Detect which cell encompasses the target text, then output its [X, Y] center coordinate. 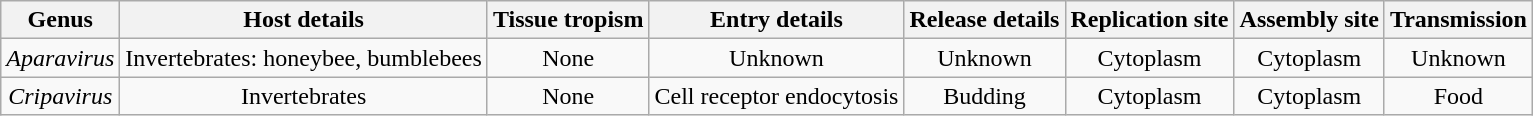
Food [1458, 96]
Transmission [1458, 20]
Cripavirus [60, 96]
Genus [60, 20]
Entry details [776, 20]
Invertebrates [304, 96]
Replication site [1150, 20]
Cell receptor endocytosis [776, 96]
Aparavirus [60, 58]
Tissue tropism [568, 20]
Invertebrates: honeybee, bumblebees [304, 58]
Release details [984, 20]
Budding [984, 96]
Assembly site [1309, 20]
Host details [304, 20]
